Extract the [x, y] coordinate from the center of the cell holding the provided text.  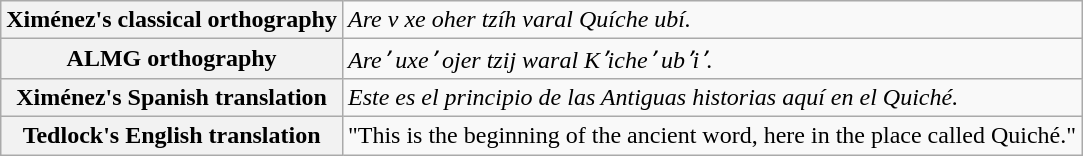
"This is the beginning of the ancient word, here in the place called Quiché." [712, 135]
Areʼ uxeʼ ojer tzij waral Kʼicheʼ ubʼiʼ. [712, 59]
Ximénez's Spanish translation [172, 97]
Ximénez's classical orthography [172, 20]
Tedlock's English translation [172, 135]
ALMG orthography [172, 59]
Are v xe oher tzíh varal Quíche ubí. [712, 20]
Este es el principio de las Antiguas historias aquí en el Quiché. [712, 97]
